For the text-containing cell, return its midpoint in (x, y) coordinate format. 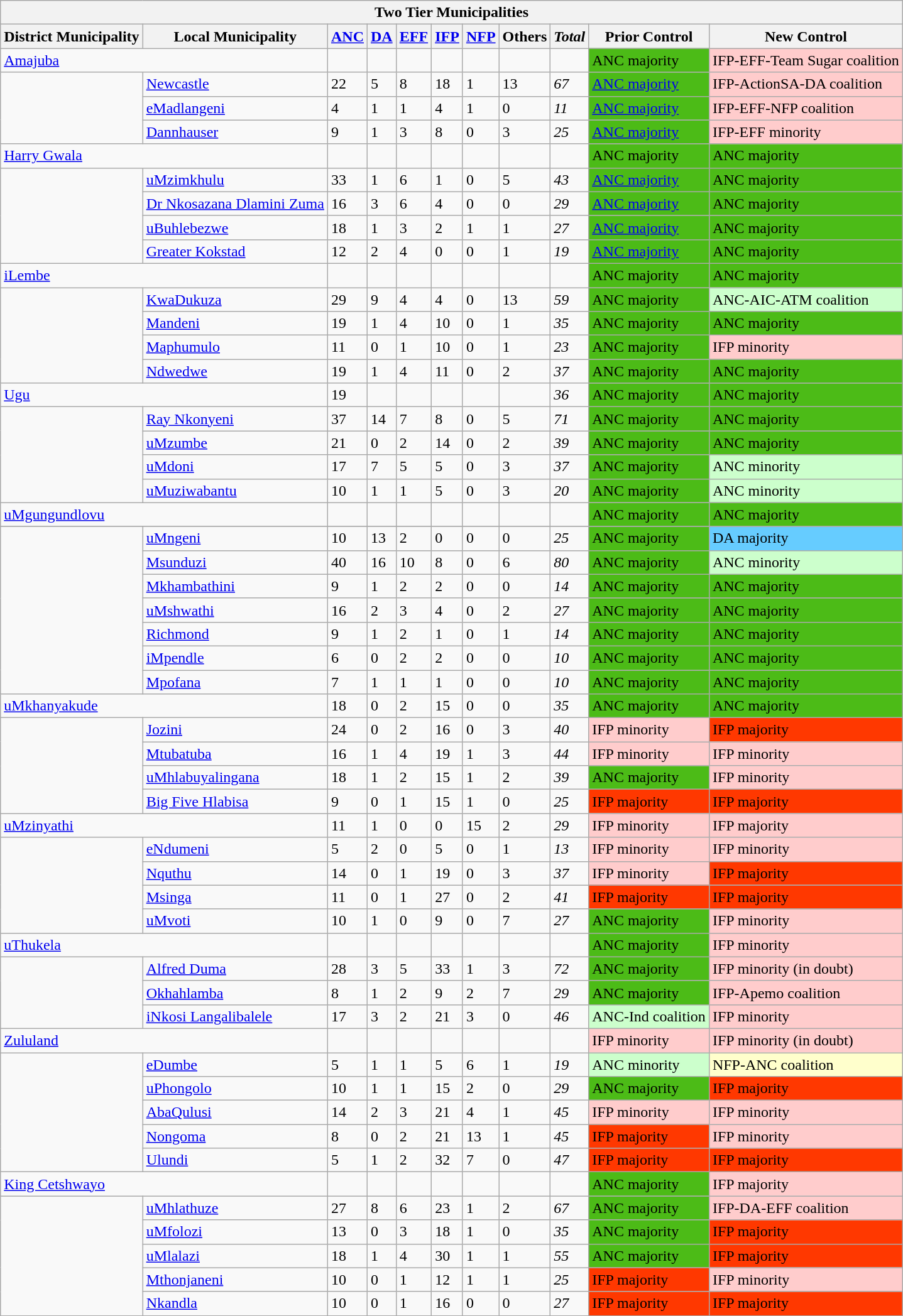
Dannhauser (235, 132)
Dr Nkosazana Dlamini Zuma (235, 204)
uMzinyathi (165, 825)
Ndwedwe (235, 371)
uMhlathuze (235, 1208)
ANC (347, 36)
eMadlangeni (235, 108)
AbaQulusi (235, 1112)
59 (569, 300)
Nquthu (235, 873)
ANC-Ind coalition (649, 1016)
Nkandla (235, 1303)
IFP (447, 36)
DA (382, 36)
Msunduzi (235, 562)
DA majority (806, 538)
King Cetshwayo (165, 1184)
Okhahlamba (235, 992)
District Municipality (72, 36)
30 (447, 1256)
36 (569, 395)
22 (347, 84)
Mkhambathini (235, 586)
Others (525, 36)
Greater Kokstad (235, 251)
uMgungundlovu (165, 514)
eNdumeni (235, 849)
Newcastle (235, 84)
20 (569, 491)
47 (569, 1160)
IFP-EFF minority (806, 132)
Mthonjaneni (235, 1280)
uMuziwabantu (235, 491)
Ray Nkonyeni (235, 419)
uMzumbe (235, 443)
Mandeni (235, 324)
Ugu (165, 395)
43 (569, 180)
80 (569, 562)
Amajuba (165, 60)
Big Five Hlabisa (235, 802)
41 (569, 897)
uMzimkhulu (235, 180)
iMpendle (235, 658)
72 (569, 969)
iLembe (165, 275)
Mpofana (235, 682)
Mtubatuba (235, 754)
IFP-EFF-NFP coalition (806, 108)
28 (347, 969)
uMngeni (235, 538)
KwaDukuza (235, 300)
32 (447, 1160)
Msinga (235, 897)
uPhongolo (235, 1089)
New Control (806, 36)
IFP-Apemo coalition (806, 992)
Ulundi (235, 1160)
ANC-AIC-ATM coalition (806, 300)
uMdoni (235, 467)
NFP (481, 36)
uBuhlebezwe (235, 227)
Two Tier Municipalities (452, 13)
iNkosi Langalibalele (235, 1016)
uMfolozi (235, 1232)
Local Municipality (235, 36)
EFF (413, 36)
eDumbe (235, 1065)
71 (569, 419)
Harry Gwala (165, 156)
uMvoti (235, 921)
24 (347, 730)
IFP-ActionSA-DA coalition (806, 84)
44 (569, 754)
Maphumulo (235, 347)
uMkhanyakude (165, 706)
IFP-EFF-Team Sugar coalition (806, 60)
Prior Control (649, 36)
55 (569, 1256)
46 (569, 1016)
uMhlabuyalingana (235, 778)
Total (569, 36)
Nongoma (235, 1136)
uThukela (165, 945)
Zululand (165, 1040)
Jozini (235, 730)
uMlalazi (235, 1256)
Richmond (235, 634)
uMshwathi (235, 610)
Alfred Duma (235, 969)
IFP-DA-EFF coalition (806, 1208)
NFP-ANC coalition (806, 1065)
